Return (x, y) of the center of cell containing provided text 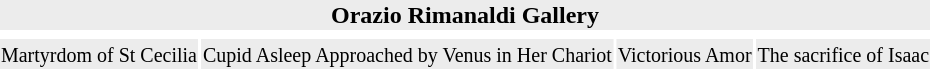
The sacrifice of Isaac (843, 54)
Victorious Amor (684, 54)
Cupid Asleep Approached by Venus in Her Chariot (407, 54)
